Output the [x, y] coordinate of the center of the cell containing the given text.  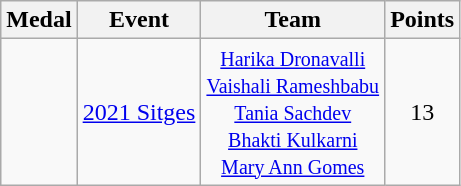
Medal [39, 20]
Event [139, 20]
Team [293, 20]
2021 Sitges [139, 112]
Harika DronavalliVaishali RameshbabuTania SachdevBhakti KulkarniMary Ann Gomes [293, 112]
13 [422, 112]
Points [422, 20]
